Determine the [X, Y] coordinate at the center of the cell enclosing the given text.  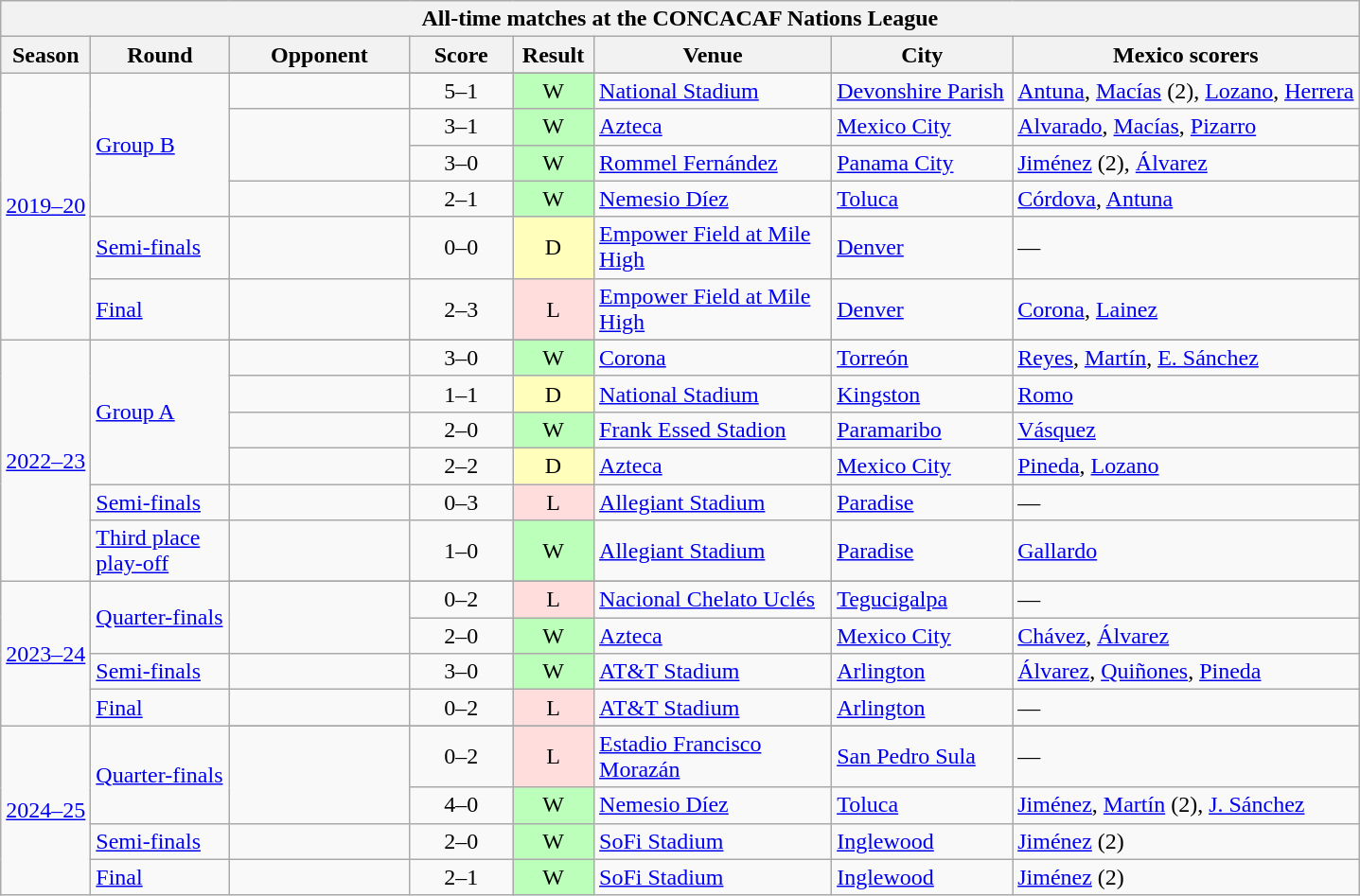
Pineda, Lozano [1186, 466]
Result [554, 55]
Opponent [320, 55]
Reyes, Martín, E. Sánchez [1186, 358]
Álvarez, Quiñones, Pineda [1186, 672]
Jiménez, Martín (2), J. Sánchez [1186, 805]
Group A [160, 412]
Corona, Lainez [1186, 308]
Paramaribo [922, 430]
Mexico scorers [1186, 55]
Rommel Fernández [714, 163]
Vásquez [1186, 430]
1–1 [462, 394]
Jiménez (2), Álvarez [1186, 163]
Antuna, Macías (2), Lozano, Herrera [1186, 91]
Devonshire Parish [922, 91]
0–0 [462, 248]
City [922, 55]
Third place play-off [160, 551]
2019–20 [45, 206]
Corona [714, 358]
Frank Essed Stadion [714, 430]
Torreón [922, 358]
Venue [714, 55]
2022–23 [45, 460]
2024–25 [45, 810]
Group B [160, 145]
2–2 [462, 466]
2023–24 [45, 654]
Round [160, 55]
Panama City [922, 163]
4–0 [462, 805]
1–0 [462, 551]
5–1 [462, 91]
3–1 [462, 127]
Tegucigalpa [922, 600]
San Pedro Sula [922, 757]
All-time matches at the CONCACAF Nations League [680, 19]
Córdova, Antuna [1186, 199]
Gallardo [1186, 551]
Score [462, 55]
Alvarado, Macías, Pizarro [1186, 127]
0–3 [462, 502]
Estadio Francisco Morazán [714, 757]
Romo [1186, 394]
Kingston [922, 394]
2–3 [462, 308]
Season [45, 55]
Nacional Chelato Uclés [714, 600]
Chávez, Álvarez [1186, 636]
